Scan for the cell matching the given text and deliver its (X, Y) coordinate at center. 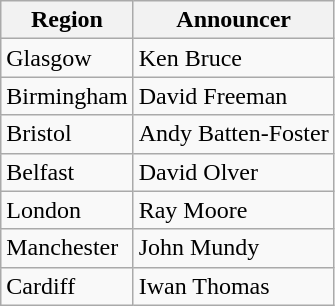
David Freeman (234, 96)
Andy Batten-Foster (234, 134)
Ken Bruce (234, 58)
Cardiff (67, 286)
Iwan Thomas (234, 286)
Belfast (67, 172)
London (67, 210)
Announcer (234, 20)
Bristol (67, 134)
Birmingham (67, 96)
Region (67, 20)
Manchester (67, 248)
John Mundy (234, 248)
David Olver (234, 172)
Ray Moore (234, 210)
Glasgow (67, 58)
